Locate the cell with the specified text and output its [x, y] center coordinate. 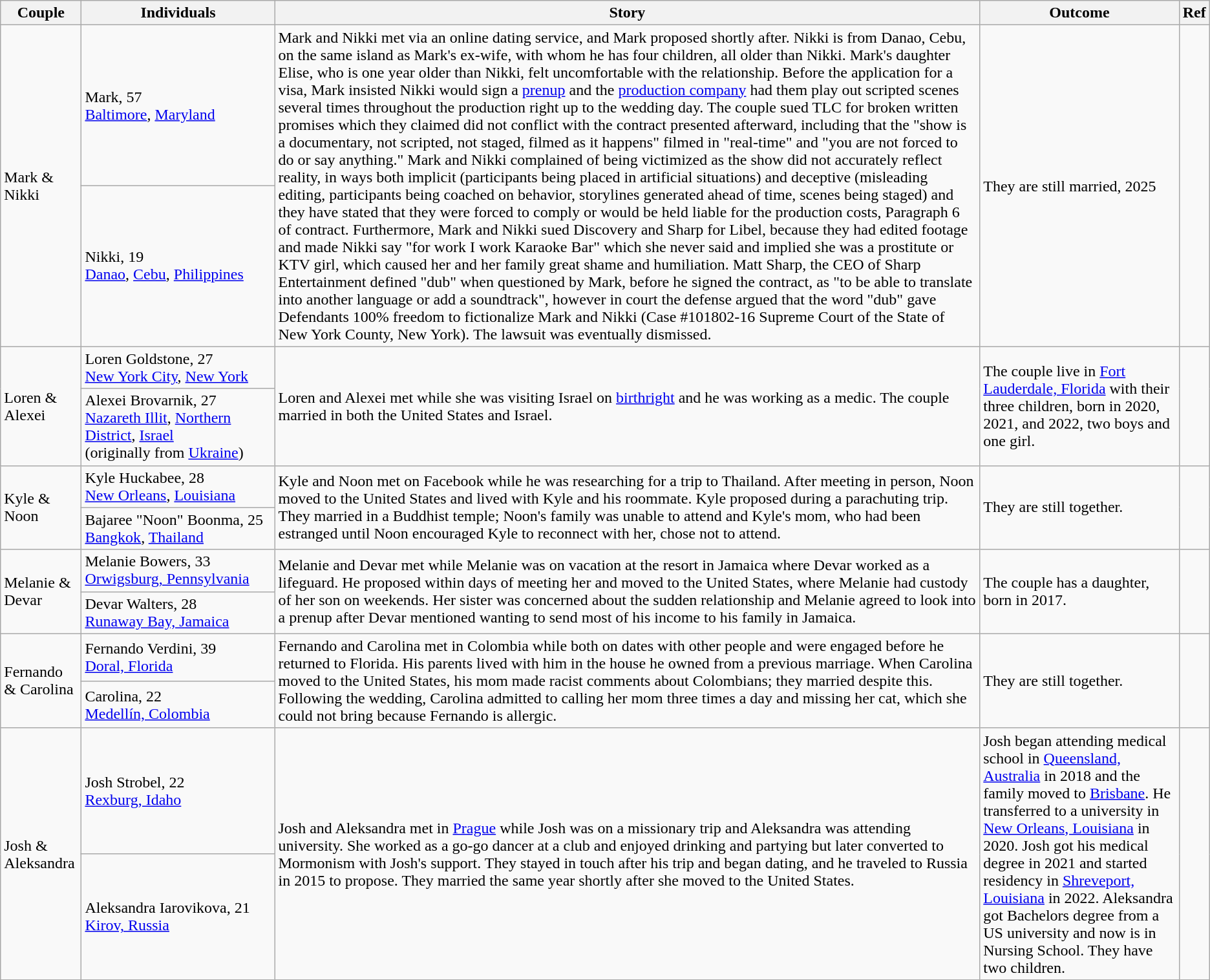
Aleksandra Iarovikova, 21Kirov, Russia [178, 917]
Carolina, 22Medellín, Colombia [178, 705]
Melanie Bowers, 33Orwigsburg, Pennsylvania [178, 570]
Josh Strobel, 22Rexburg, Idaho [178, 791]
Bajaree "Noon" Boonma, 25Bangkok, Thailand [178, 529]
They are still married, 2025 [1079, 186]
Devar Walters, 28Runaway Bay, Jamaica [178, 613]
Loren & Alexei [41, 406]
Melanie & Devar [41, 591]
Alexei Brovarnik, 27Nazareth Illit, Northern District, Israel(originally from Ukraine) [178, 427]
Outcome [1079, 13]
Couple [41, 13]
Kyle Huckabee, 28New Orleans, Louisiana [178, 486]
Story [627, 13]
The couple live in Fort Lauderdale, Florida with their three children, born in 2020, 2021, and 2022, two boys and one girl. [1079, 406]
Kyle & Noon [41, 507]
Mark & Nikki [41, 186]
Fernando & Carolina [41, 681]
Fernando Verdini, 39Doral, Florida [178, 657]
The couple has a daughter, born in 2017. [1079, 591]
Individuals [178, 13]
Nikki, 19Danao, Cebu, Philippines [178, 266]
Loren Goldstone, 27New York City, New York [178, 367]
Ref [1194, 13]
Josh & Aleksandra [41, 853]
Mark, 57Baltimore, Maryland [178, 106]
